Return [X, Y] of the center of cell containing provided text 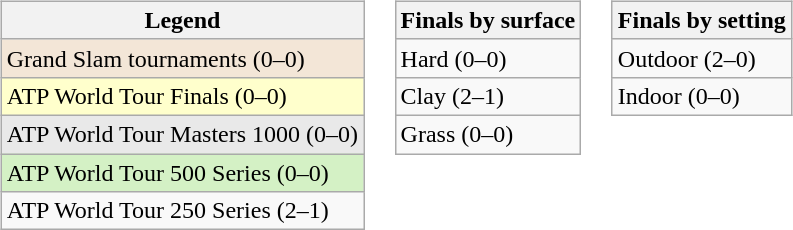
ATP World Tour Finals (0–0) [182, 96]
Outdoor (2–0) [702, 58]
ATP World Tour Masters 1000 (0–0) [182, 134]
Clay (2–1) [488, 96]
ATP World Tour 500 Series (0–0) [182, 173]
Finals by setting [702, 20]
Legend [182, 20]
Grand Slam tournaments (0–0) [182, 58]
Hard (0–0) [488, 58]
Finals by surface [488, 20]
Indoor (0–0) [702, 96]
ATP World Tour 250 Series (2–1) [182, 211]
Grass (0–0) [488, 134]
